Find where the given text appears and provide that cell's center as [x, y] coordinate. 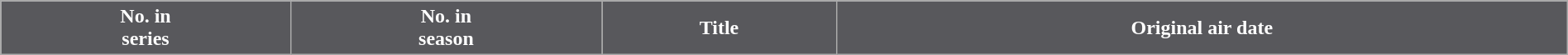
No. inseason [446, 28]
Original air date [1202, 28]
Title [719, 28]
No. inseries [146, 28]
